Return the [x, y] coordinate for the center point of the cell that contains the specified text.  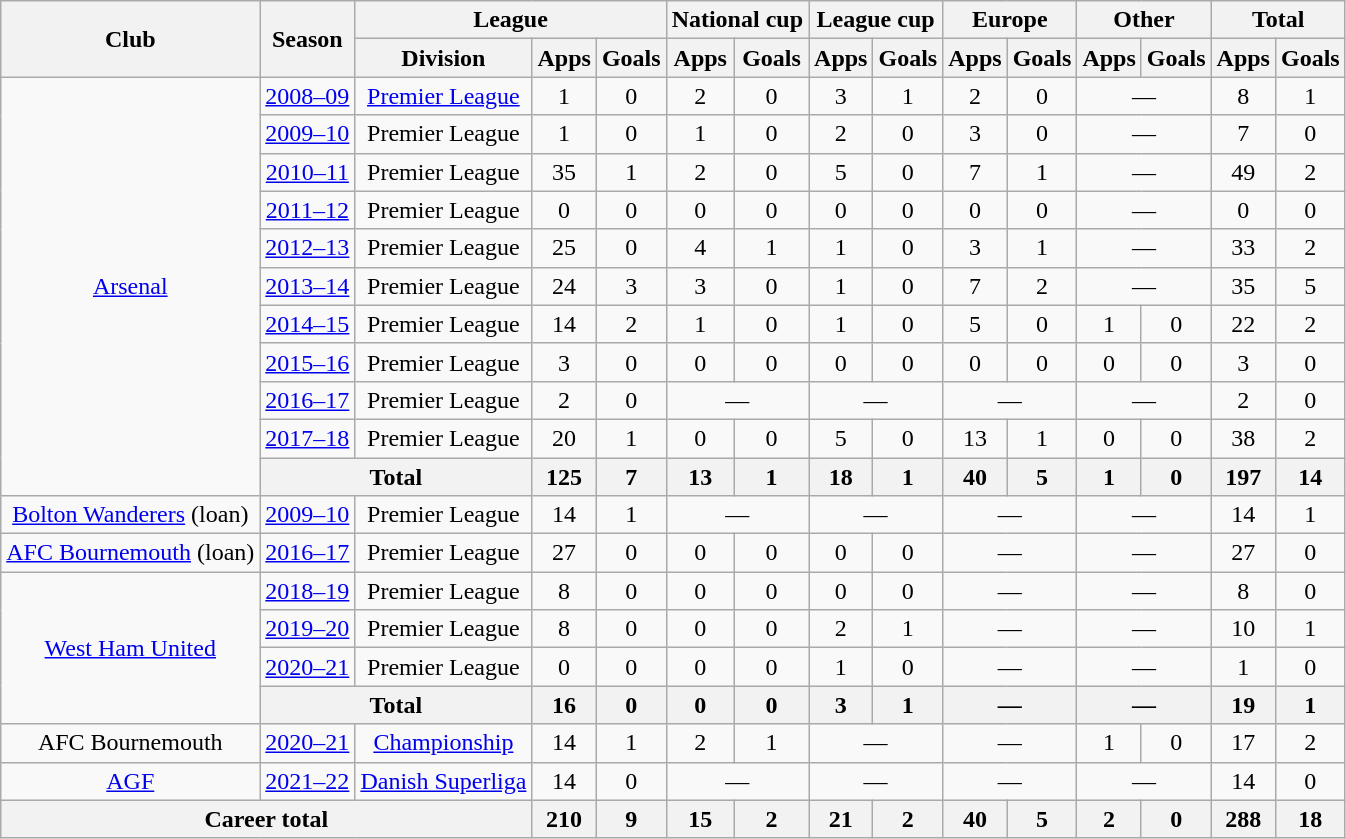
AFC Bournemouth [130, 743]
National cup [737, 20]
Club [130, 39]
AFC Bournemouth (loan) [130, 553]
19 [1243, 705]
AGF [130, 781]
2021–22 [308, 781]
2015–16 [308, 362]
33 [1243, 248]
League cup [876, 20]
38 [1243, 438]
2017–18 [308, 438]
10 [1243, 629]
16 [564, 705]
4 [700, 248]
Career total [266, 819]
Bolton Wanderers (loan) [130, 515]
Season [308, 39]
League [510, 20]
210 [564, 819]
197 [1243, 477]
17 [1243, 743]
Other [1144, 20]
22 [1243, 324]
125 [564, 477]
Championship [444, 743]
West Ham United [130, 648]
24 [564, 286]
Arsenal [130, 286]
2010–11 [308, 172]
21 [841, 819]
2013–14 [308, 286]
Danish Superliga [444, 781]
9 [631, 819]
2011–12 [308, 210]
2014–15 [308, 324]
25 [564, 248]
49 [1243, 172]
288 [1243, 819]
2012–13 [308, 248]
15 [700, 819]
Division [444, 58]
Europe [1010, 20]
2018–19 [308, 591]
2019–20 [308, 629]
20 [564, 438]
2008–09 [308, 96]
